Detect which cell encompasses the target text, then output its [x, y] center coordinate. 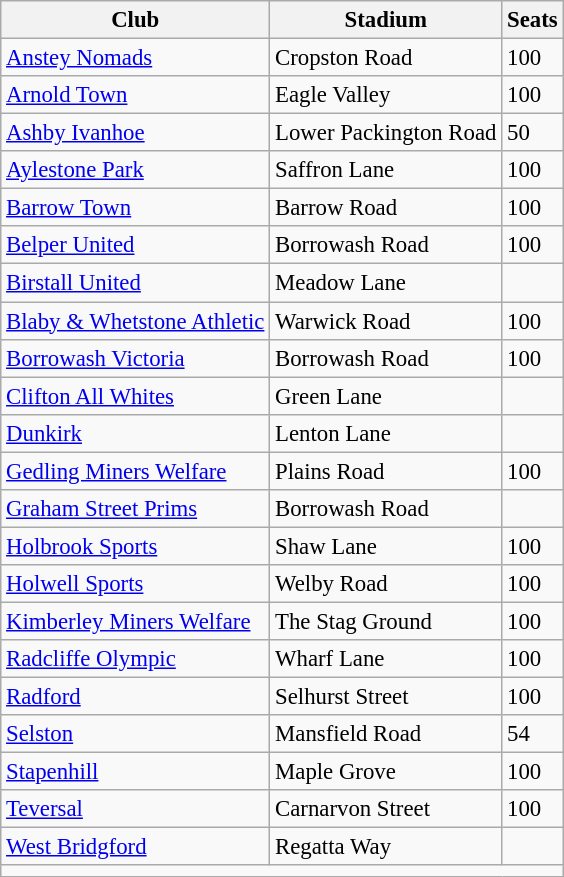
Shaw Lane [386, 546]
Carnarvon Street [386, 809]
50 [532, 133]
Holbrook Sports [136, 546]
Radford [136, 697]
Lenton Lane [386, 433]
Aylestone Park [136, 170]
Blaby & Whetstone Athletic [136, 321]
Mansfield Road [386, 734]
Graham Street Prims [136, 509]
Stapenhill [136, 772]
Seats [532, 20]
Welby Road [386, 584]
Kimberley Miners Welfare [136, 621]
Green Lane [386, 396]
Arnold Town [136, 95]
Birstall United [136, 283]
The Stag Ground [386, 621]
Selhurst Street [386, 697]
Stadium [386, 20]
Selston [136, 734]
Warwick Road [386, 321]
Meadow Lane [386, 283]
Eagle Valley [386, 95]
Wharf Lane [386, 659]
Club [136, 20]
54 [532, 734]
Lower Packington Road [386, 133]
Ashby Ivanhoe [136, 133]
Dunkirk [136, 433]
Borrowash Victoria [136, 358]
Saffron Lane [386, 170]
Regatta Way [386, 847]
Cropston Road [386, 58]
Barrow Town [136, 208]
Gedling Miners Welfare [136, 471]
Barrow Road [386, 208]
Maple Grove [386, 772]
Belper United [136, 245]
Teversal [136, 809]
Plains Road [386, 471]
Radcliffe Olympic [136, 659]
West Bridgford [136, 847]
Anstey Nomads [136, 58]
Holwell Sports [136, 584]
Clifton All Whites [136, 396]
